From the cell containing the given text, extract its center point as (x, y) coordinate. 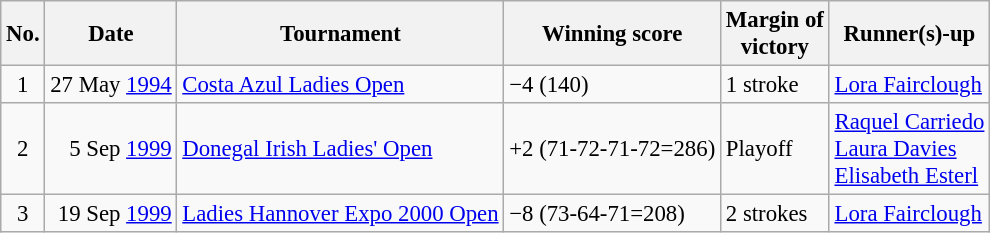
19 Sep 1999 (111, 214)
Date (111, 34)
Margin ofvictory (776, 34)
No. (23, 34)
3 (23, 214)
2 strokes (776, 214)
Ladies Hannover Expo 2000 Open (340, 214)
−4 (140) (612, 85)
5 Sep 1999 (111, 149)
Raquel Carriedo Laura Davies Elisabeth Esterl (910, 149)
Donegal Irish Ladies' Open (340, 149)
2 (23, 149)
Costa Azul Ladies Open (340, 85)
Winning score (612, 34)
+2 (71-72-71-72=286) (612, 149)
−8 (73-64-71=208) (612, 214)
Playoff (776, 149)
1 stroke (776, 85)
Tournament (340, 34)
1 (23, 85)
Runner(s)-up (910, 34)
27 May 1994 (111, 85)
